From the cell containing the given text, extract its center point as [X, Y] coordinate. 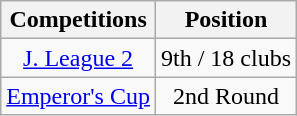
J. League 2 [78, 58]
2nd Round [226, 96]
9th / 18 clubs [226, 58]
Competitions [78, 20]
Position [226, 20]
Emperor's Cup [78, 96]
